Pinpoint the cell where the given text exists, returning its [x, y] midpoint coordinate. 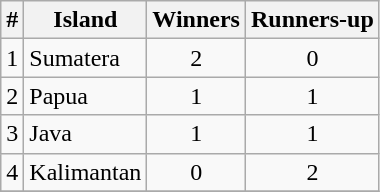
Java [86, 134]
Island [86, 20]
Papua [86, 96]
Kalimantan [86, 172]
3 [12, 134]
Runners-up [312, 20]
Winners [196, 20]
Sumatera [86, 58]
4 [12, 172]
# [12, 20]
